Locate the cell with the specified text and output its (x, y) center coordinate. 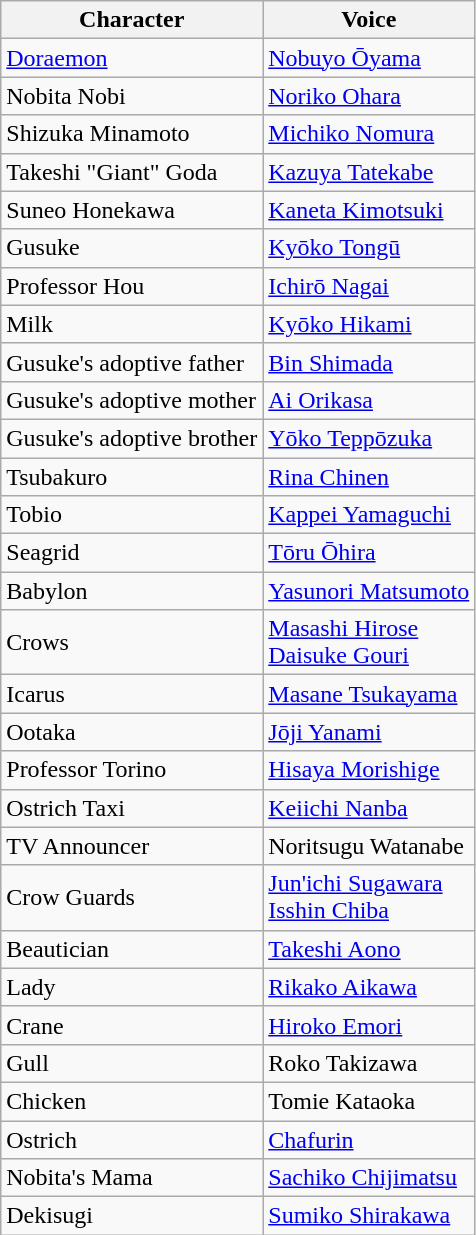
Character (132, 20)
Crows (132, 642)
Kyōko Tongū (369, 248)
Professor Hou (132, 286)
Roko Takizawa (369, 1063)
Nobita Nobi (132, 96)
Kyōko Hikami (369, 324)
Shizuka Minamoto (132, 134)
Masashi HiroseDaisuke Gouri (369, 642)
Ai Orikasa (369, 400)
Nobita's Mama (132, 1178)
Tomie Kataoka (369, 1101)
Beautician (132, 949)
Noritsugu Watanabe (369, 846)
Tobio (132, 515)
Takeshi "Giant" Goda (132, 172)
Hisaya Morishige (369, 770)
Lady (132, 987)
Yōko Teppōzuka (369, 438)
Ichirō Nagai (369, 286)
Sumiko Shirakawa (369, 1216)
Dekisugi (132, 1216)
Crane (132, 1025)
Crow Guards (132, 898)
Jun'ichi SugawaraIsshin Chiba (369, 898)
Kappei Yamaguchi (369, 515)
Kazuya Tatekabe (369, 172)
Tōru Ōhira (369, 553)
Sachiko Chijimatsu (369, 1178)
Babylon (132, 591)
Hiroko Emori (369, 1025)
Milk (132, 324)
Tsubakuro (132, 477)
Rina Chinen (369, 477)
Kaneta Kimotsuki (369, 210)
Rikako Aikawa (369, 987)
Gusuke's adoptive brother (132, 438)
TV Announcer (132, 846)
Masane Tsukayama (369, 694)
Chicken (132, 1101)
Suneo Honekawa (132, 210)
Gusuke's adoptive father (132, 362)
Chafurin (369, 1139)
Seagrid (132, 553)
Professor Torino (132, 770)
Ostrich (132, 1139)
Doraemon (132, 58)
Gull (132, 1063)
Ootaka (132, 732)
Voice (369, 20)
Yasunori Matsumoto (369, 591)
Gusuke (132, 248)
Ostrich Taxi (132, 808)
Gusuke's adoptive mother (132, 400)
Bin Shimada (369, 362)
Michiko Nomura (369, 134)
Takeshi Aono (369, 949)
Icarus (132, 694)
Nobuyo Ōyama (369, 58)
Noriko Ohara (369, 96)
Keiichi Nanba (369, 808)
Jōji Yanami (369, 732)
